For the text-containing cell, return its midpoint in (X, Y) coordinate format. 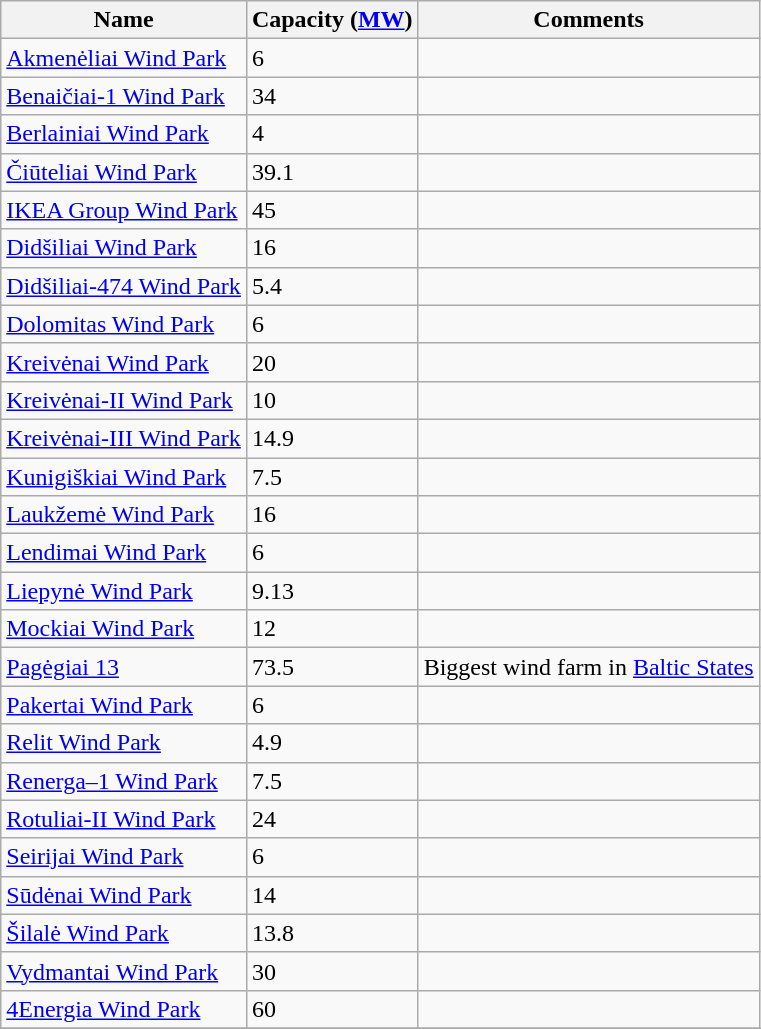
14.9 (332, 438)
Mockiai Wind Park (124, 629)
73.5 (332, 667)
Rotuliai-II Wind Park (124, 819)
Benaičiai-1 Wind Park (124, 96)
5.4 (332, 286)
Vydmantai Wind Park (124, 971)
Dolomitas Wind Park (124, 324)
Pagėgiai 13 (124, 667)
Laukžemė Wind Park (124, 515)
20 (332, 362)
Kreivėnai-II Wind Park (124, 400)
Šilalė Wind Park (124, 933)
Capacity (MW) (332, 20)
24 (332, 819)
Čiūteliai Wind Park (124, 172)
Pakertai Wind Park (124, 705)
Lendimai Wind Park (124, 553)
Sūdėnai Wind Park (124, 895)
14 (332, 895)
12 (332, 629)
4 (332, 134)
9.13 (332, 591)
4Energia Wind Park (124, 1009)
Kreivėnai-III Wind Park (124, 438)
Name (124, 20)
30 (332, 971)
Relit Wind Park (124, 743)
Kunigiškiai Wind Park (124, 477)
Didšiliai Wind Park (124, 248)
Seirijai Wind Park (124, 857)
13.8 (332, 933)
39.1 (332, 172)
Renerga–1 Wind Park (124, 781)
Didšiliai-474 Wind Park (124, 286)
Akmenėliai Wind Park (124, 58)
10 (332, 400)
4.9 (332, 743)
34 (332, 96)
Berlainiai Wind Park (124, 134)
Kreivėnai Wind Park (124, 362)
Liepynė Wind Park (124, 591)
60 (332, 1009)
45 (332, 210)
Biggest wind farm in Baltic States (588, 667)
Comments (588, 20)
IKEA Group Wind Park (124, 210)
